Find where the given text appears and provide that cell's center as [x, y] coordinate. 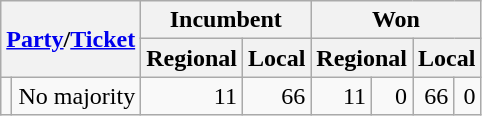
Party/Ticket [71, 39]
No majority [76, 96]
Won [396, 20]
Incumbent [226, 20]
